Identify which cell holds the provided text, then report its (x, y) central coordinate. 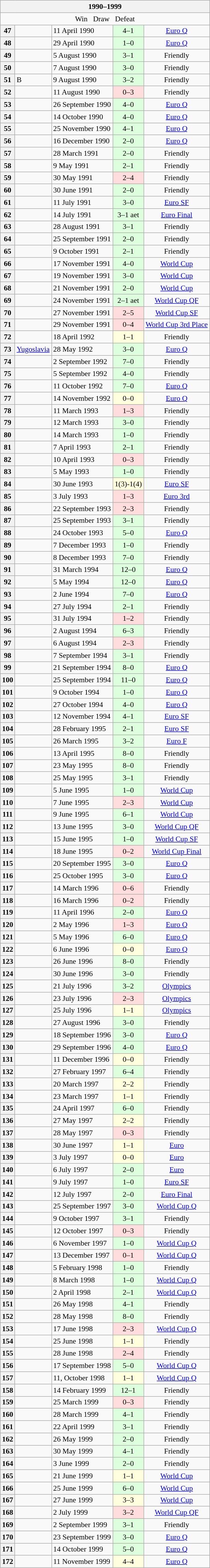
117 (8, 888)
21 July 1996 (82, 986)
20 March 1997 (82, 1084)
150 (8, 1292)
76 (8, 386)
15 June 1995 (82, 839)
25 September 1993 (82, 521)
80 (8, 435)
81 (8, 448)
135 (8, 1108)
8 March 1998 (82, 1280)
167 (8, 1500)
30 May 1999 (82, 1451)
B (33, 80)
73 (8, 350)
25 November 1990 (82, 129)
28 May 1992 (82, 350)
87 (8, 521)
161 (8, 1427)
6 July 1997 (82, 1170)
83 (8, 472)
166 (8, 1488)
67 (8, 276)
26 March 1995 (82, 741)
27 June 1999 (82, 1500)
106 (8, 753)
148 (8, 1268)
92 (8, 582)
90 (8, 557)
17 June 1998 (82, 1329)
103 (8, 717)
157 (8, 1378)
21 June 1999 (82, 1476)
28 March 1999 (82, 1415)
68 (8, 288)
118 (8, 901)
5 August 1990 (82, 56)
18 September 1996 (82, 1035)
2–1 aet (128, 300)
3–3 (128, 1500)
20 September 1995 (82, 864)
119 (8, 913)
14 July 1991 (82, 215)
22 April 1999 (82, 1427)
13 April 1995 (82, 753)
28 March 1991 (82, 154)
10 April 1993 (82, 460)
5 May 1996 (82, 937)
82 (8, 460)
28 August 1991 (82, 227)
111 (8, 815)
156 (8, 1366)
66 (8, 264)
14 February 1999 (82, 1390)
96 (8, 631)
11 March 1993 (82, 411)
5 May 1993 (82, 472)
11 October 1992 (82, 386)
25 September 1994 (82, 680)
18 June 1995 (82, 851)
28 May 1997 (82, 1133)
7 June 1995 (82, 803)
9 July 1997 (82, 1182)
30 June 1993 (82, 484)
169 (8, 1525)
104 (8, 729)
94 (8, 607)
2 September 1992 (82, 362)
136 (8, 1121)
11 August 1990 (82, 92)
63 (8, 227)
129 (8, 1035)
11 November 1999 (82, 1562)
110 (8, 803)
109 (8, 790)
2 April 1998 (82, 1292)
163 (8, 1451)
108 (8, 778)
27 October 1994 (82, 705)
64 (8, 239)
98 (8, 655)
Win Draw Defeat (105, 19)
134 (8, 1096)
30 June 1996 (82, 974)
27 July 1994 (82, 607)
28 May 1998 (82, 1317)
21 November 1991 (82, 288)
171 (8, 1549)
12 November 1994 (82, 717)
12 March 1993 (82, 423)
16 December 1990 (82, 141)
6 August 1994 (82, 643)
1(3)-1(4) (128, 484)
29 November 1991 (82, 325)
131 (8, 1060)
5 February 1998 (82, 1268)
12 July 1997 (82, 1194)
126 (8, 998)
125 (8, 986)
101 (8, 692)
4–4 (128, 1562)
21 September 1994 (82, 668)
11–0 (128, 680)
153 (8, 1329)
23 May 1995 (82, 766)
13 June 1995 (82, 827)
6–1 (128, 815)
27 February 1997 (82, 1072)
71 (8, 325)
25 March 1999 (82, 1402)
121 (8, 937)
88 (8, 533)
11 December 1996 (82, 1060)
14 March 1996 (82, 888)
11 April 1996 (82, 913)
Euro F (177, 741)
29 April 1990 (82, 43)
102 (8, 705)
8 December 1993 (82, 557)
3 June 1999 (82, 1464)
154 (8, 1341)
144 (8, 1219)
3 July 1993 (82, 496)
99 (8, 668)
17 November 1991 (82, 264)
86 (8, 509)
6–4 (128, 1072)
78 (8, 411)
60 (8, 190)
149 (8, 1280)
50 (8, 68)
7 December 1993 (82, 545)
162 (8, 1439)
152 (8, 1317)
160 (8, 1415)
127 (8, 1011)
115 (8, 864)
141 (8, 1182)
24 April 1997 (82, 1108)
1990–1999 (105, 7)
25 October 1995 (82, 876)
74 (8, 362)
170 (8, 1537)
3 July 1997 (82, 1158)
57 (8, 154)
30 June 1997 (82, 1145)
9 October 1994 (82, 692)
Euro 3rd (177, 496)
142 (8, 1194)
52 (8, 92)
30 June 1991 (82, 190)
5 September 1992 (82, 374)
130 (8, 1047)
6 November 1997 (82, 1243)
24 November 1991 (82, 300)
2 September 1999 (82, 1525)
9 August 1990 (82, 80)
132 (8, 1072)
100 (8, 680)
18 April 1992 (82, 337)
30 May 1991 (82, 178)
53 (8, 104)
28 June 1998 (82, 1354)
122 (8, 949)
12–1 (128, 1390)
14 March 1993 (82, 435)
48 (8, 43)
28 February 1995 (82, 729)
3–1 aet (128, 215)
World Cup 3rd Place (177, 325)
165 (8, 1476)
2 July 1999 (82, 1513)
9 October 1997 (82, 1219)
107 (8, 766)
159 (8, 1402)
75 (8, 374)
84 (8, 484)
93 (8, 594)
11 July 1991 (82, 202)
172 (8, 1562)
5 June 1995 (82, 790)
2 June 1994 (82, 594)
11, October 1998 (82, 1378)
29 September 1996 (82, 1047)
97 (8, 643)
0–1 (128, 1256)
31 March 1994 (82, 570)
26 May 1998 (82, 1304)
47 (8, 31)
12 October 1997 (82, 1231)
25 July 1996 (82, 1011)
79 (8, 423)
145 (8, 1231)
World Cup Final (177, 851)
6–3 (128, 631)
11 April 1990 (82, 31)
23 September 1999 (82, 1537)
14 October 1999 (82, 1549)
14 November 1992 (82, 398)
9 May 1991 (82, 166)
25 May 1995 (82, 778)
164 (8, 1464)
72 (8, 337)
158 (8, 1390)
138 (8, 1145)
5 May 1994 (82, 582)
124 (8, 974)
2 May 1996 (82, 925)
113 (8, 839)
69 (8, 300)
7 August 1990 (82, 68)
105 (8, 741)
91 (8, 570)
151 (8, 1304)
55 (8, 129)
147 (8, 1256)
25 September 1991 (82, 239)
77 (8, 398)
26 September 1990 (82, 104)
Yugoslavia (33, 350)
168 (8, 1513)
26 June 1996 (82, 962)
89 (8, 545)
17 September 1998 (82, 1366)
116 (8, 876)
61 (8, 202)
26 May 1999 (82, 1439)
13 December 1997 (82, 1256)
120 (8, 925)
85 (8, 496)
0–4 (128, 325)
0–6 (128, 888)
133 (8, 1084)
25 September 1997 (82, 1206)
6 June 1996 (82, 949)
23 March 1997 (82, 1096)
27 August 1996 (82, 1023)
31 July 1994 (82, 619)
23 July 1996 (82, 998)
95 (8, 619)
139 (8, 1158)
1–2 (128, 619)
112 (8, 827)
22 September 1993 (82, 509)
2 August 1994 (82, 631)
128 (8, 1023)
16 March 1996 (82, 901)
27 November 1991 (82, 313)
143 (8, 1206)
51 (8, 80)
2–5 (128, 313)
54 (8, 117)
123 (8, 962)
65 (8, 252)
24 October 1993 (82, 533)
9 June 1995 (82, 815)
14 October 1990 (82, 117)
25 June 1998 (82, 1341)
155 (8, 1354)
9 October 1991 (82, 252)
58 (8, 166)
56 (8, 141)
137 (8, 1133)
49 (8, 56)
59 (8, 178)
27 May 1997 (82, 1121)
70 (8, 313)
62 (8, 215)
19 November 1991 (82, 276)
7 September 1994 (82, 655)
140 (8, 1170)
146 (8, 1243)
7 April 1993 (82, 448)
114 (8, 851)
25 June 1999 (82, 1488)
